Locate the cell with the specified text and output its (x, y) center coordinate. 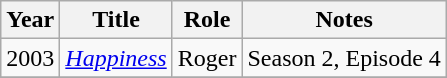
Title (116, 20)
Happiness (116, 58)
2003 (30, 58)
Year (30, 20)
Season 2, Episode 4 (344, 58)
Role (207, 20)
Roger (207, 58)
Notes (344, 20)
